Find where the given text appears and provide that cell's center as (X, Y) coordinate. 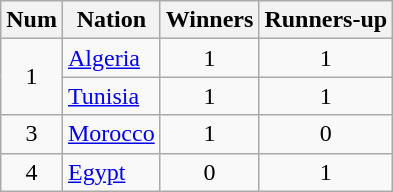
Num (32, 20)
Algeria (111, 58)
Runners-up (326, 20)
Tunisia (111, 96)
3 (32, 134)
Nation (111, 20)
Morocco (111, 134)
Winners (210, 20)
Egypt (111, 172)
4 (32, 172)
